Search for the cell housing the specified text and yield its [x, y] center coordinate. 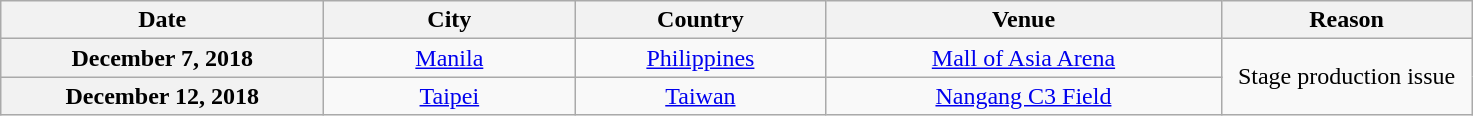
December 7, 2018 [162, 58]
Philippines [700, 58]
Venue [1024, 20]
Taipei [450, 96]
Taiwan [700, 96]
City [450, 20]
Reason [1346, 20]
Manila [450, 58]
December 12, 2018 [162, 96]
Stage production issue [1346, 77]
Date [162, 20]
Mall of Asia Arena [1024, 58]
Country [700, 20]
Nangang C3 Field [1024, 96]
